Return the [X, Y] coordinate for the center point of the cell that contains the specified text.  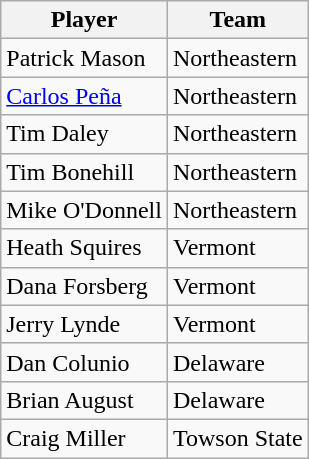
Dana Forsberg [84, 286]
Mike O'Donnell [84, 210]
Brian August [84, 400]
Tim Daley [84, 134]
Tim Bonehill [84, 172]
Craig Miller [84, 438]
Towson State [238, 438]
Carlos Peña [84, 96]
Dan Colunio [84, 362]
Player [84, 20]
Jerry Lynde [84, 324]
Patrick Mason [84, 58]
Team [238, 20]
Heath Squires [84, 248]
